Find where the given text appears and provide that cell's center as [x, y] coordinate. 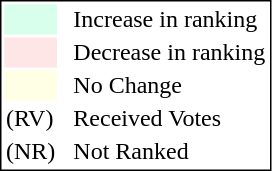
(RV) [30, 119]
Received Votes [170, 119]
(NR) [30, 151]
Not Ranked [170, 151]
No Change [170, 85]
Decrease in ranking [170, 53]
Increase in ranking [170, 19]
